Provide the (X, Y) coordinate of the cell's center where the given text is located.  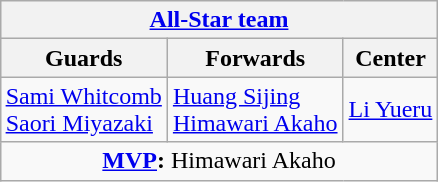
Li Yueru (390, 110)
Center (390, 58)
Sami Whitcomb Saori Miyazaki (84, 110)
All-Star team (219, 20)
Guards (84, 58)
MVP: Himawari Akaho (219, 161)
Huang Sijing Himawari Akaho (255, 110)
Forwards (255, 58)
